For the text-containing cell, return its midpoint in (X, Y) coordinate format. 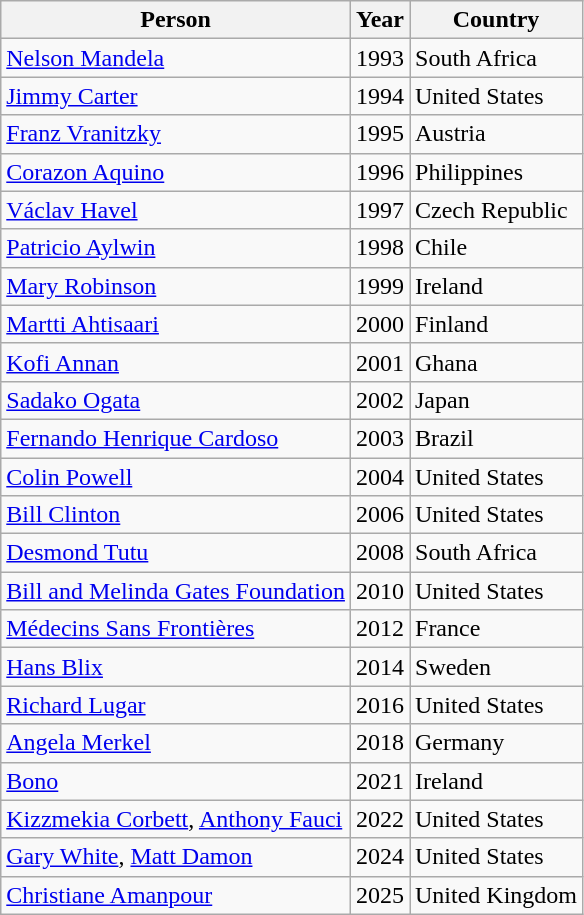
2008 (380, 553)
Angela Merkel (176, 743)
Desmond Tutu (176, 553)
2012 (380, 629)
1997 (380, 210)
2022 (380, 819)
2001 (380, 362)
Japan (496, 400)
Richard Lugar (176, 705)
Country (496, 20)
Nelson Mandela (176, 58)
Kofi Annan (176, 362)
Sweden (496, 667)
Jimmy Carter (176, 96)
Austria (496, 134)
1995 (380, 134)
1996 (380, 172)
Brazil (496, 438)
1998 (380, 248)
1993 (380, 58)
Christiane Amanpour (176, 895)
Colin Powell (176, 477)
Václav Havel (176, 210)
Sadako Ogata (176, 400)
2006 (380, 515)
Chile (496, 248)
2000 (380, 324)
Germany (496, 743)
Mary Robinson (176, 286)
Bill and Melinda Gates Foundation (176, 591)
United Kingdom (496, 895)
France (496, 629)
2003 (380, 438)
Patricio Aylwin (176, 248)
Finland (496, 324)
Franz Vranitzky (176, 134)
Gary White, Matt Damon (176, 857)
2016 (380, 705)
2025 (380, 895)
Médecins Sans Frontières (176, 629)
2002 (380, 400)
2018 (380, 743)
Bill Clinton (176, 515)
Fernando Henrique Cardoso (176, 438)
2010 (380, 591)
2014 (380, 667)
2024 (380, 857)
2004 (380, 477)
Bono (176, 781)
1999 (380, 286)
Philippines (496, 172)
Czech Republic (496, 210)
1994 (380, 96)
Martti Ahtisaari (176, 324)
Person (176, 20)
Hans Blix (176, 667)
Ghana (496, 362)
2021 (380, 781)
Corazon Aquino (176, 172)
Kizzmekia Corbett, Anthony Fauci (176, 819)
Year (380, 20)
